Determine the [X, Y] coordinate at the center of the cell enclosing the given text.  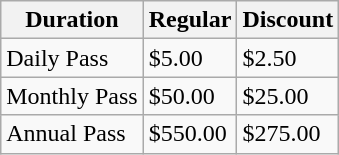
$50.00 [190, 96]
$550.00 [190, 134]
Annual Pass [72, 134]
$275.00 [288, 134]
Duration [72, 20]
$25.00 [288, 96]
Monthly Pass [72, 96]
Discount [288, 20]
$5.00 [190, 58]
Daily Pass [72, 58]
Regular [190, 20]
$2.50 [288, 58]
